Pinpoint the cell where the given text exists, returning its (x, y) midpoint coordinate. 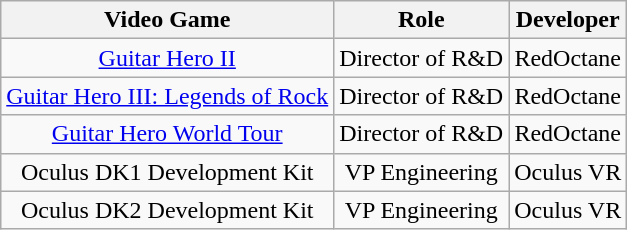
Video Game (168, 20)
Oculus DK1 Development Kit (168, 172)
Guitar Hero World Tour (168, 134)
Role (422, 20)
Developer (568, 20)
Guitar Hero III: Legends of Rock (168, 96)
Oculus DK2 Development Kit (168, 210)
Guitar Hero II (168, 58)
